Return [x, y] of the center of cell containing provided text 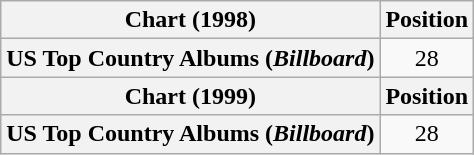
Chart (1998) [190, 20]
Chart (1999) [190, 96]
